Provide the (x, y) coordinate of the cell's center where the given text is located.  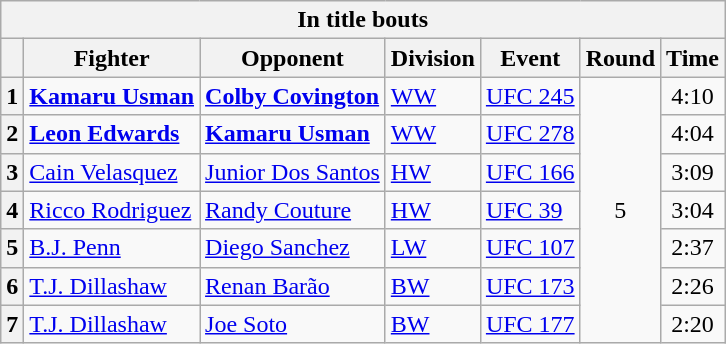
4:04 (693, 134)
In title bouts (363, 20)
Opponent (293, 58)
Joe Soto (293, 324)
6 (12, 286)
2 (12, 134)
UFC 278 (530, 134)
3 (12, 172)
3:09 (693, 172)
Cain Velasquez (112, 172)
4 (12, 210)
UFC 166 (530, 172)
2:20 (693, 324)
Time (693, 58)
UFC 39 (530, 210)
Randy Couture (293, 210)
Event (530, 58)
Colby Covington (293, 96)
4:10 (693, 96)
2:37 (693, 248)
2:26 (693, 286)
Fighter (112, 58)
Round (620, 58)
1 (12, 96)
B.J. Penn (112, 248)
UFC 245 (530, 96)
LW (432, 248)
Diego Sanchez (293, 248)
Renan Barão (293, 286)
Division (432, 58)
UFC 173 (530, 286)
7 (12, 324)
UFC 177 (530, 324)
Junior Dos Santos (293, 172)
Ricco Rodriguez (112, 210)
UFC 107 (530, 248)
3:04 (693, 210)
Leon Edwards (112, 134)
